Provide the (x, y) coordinate of the cell's center where the given text is located.  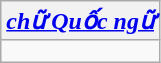
chữ Quốc ngữ (80, 21)
